Provide the (x, y) coordinate of the cell's center where the given text is located.  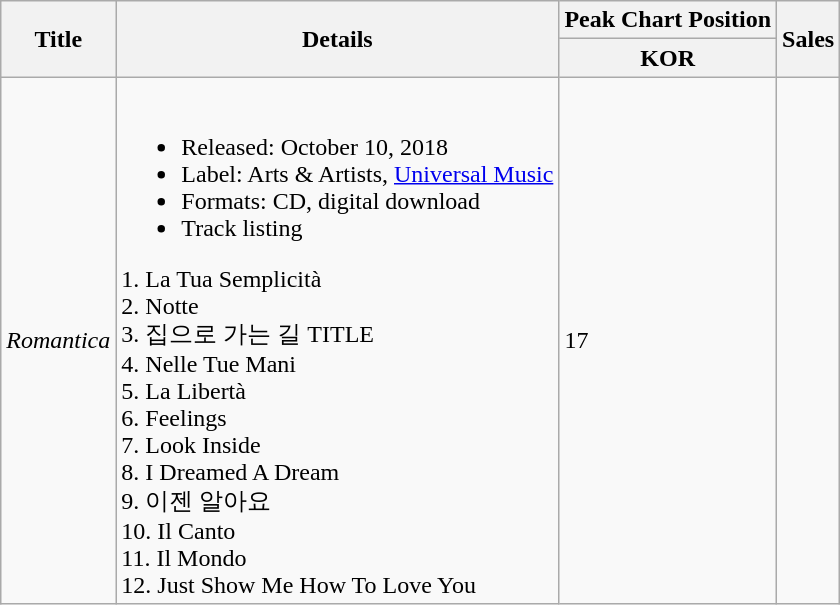
Title (58, 39)
Sales (808, 39)
Details (338, 39)
Peak Chart Position (668, 20)
17 (668, 340)
Romantica (58, 340)
KOR (668, 58)
